Return the (X, Y) coordinate for the center point of the cell that contains the specified text.  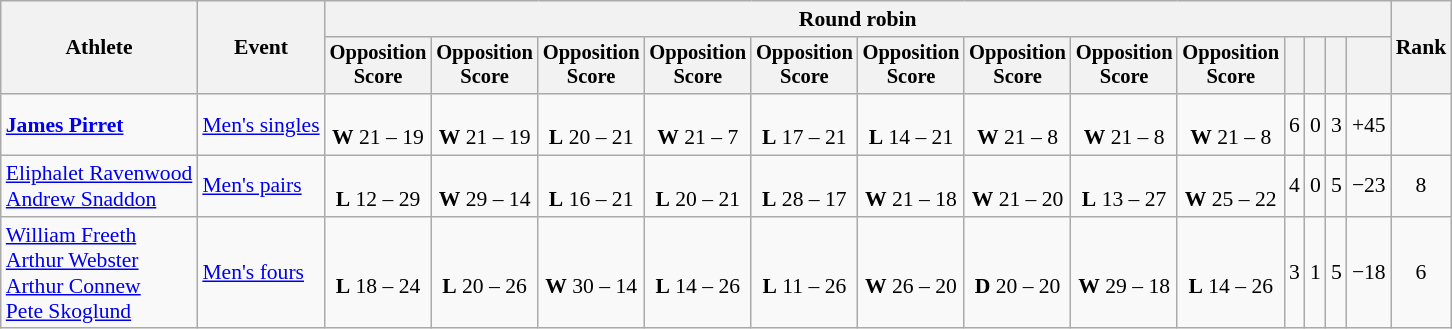
W 21 – 20 (1018, 186)
W 21 – 7 (698, 124)
Event (260, 48)
W 21 – 18 (912, 186)
8 (1422, 186)
L 13 – 27 (1124, 186)
W 26 – 20 (912, 273)
L 12 – 29 (378, 186)
−18 (1369, 273)
Men's pairs (260, 186)
William FreethArthur WebsterArthur ConnewPete Skoglund (100, 273)
L 20 – 26 (484, 273)
Athlete (100, 48)
Rank (1422, 48)
L 17 – 21 (804, 124)
D 20 – 20 (1018, 273)
W 25 – 22 (1230, 186)
1 (1316, 273)
−23 (1369, 186)
L 11 – 26 (804, 273)
4 (1294, 186)
Men's singles (260, 124)
Eliphalet RavenwoodAndrew Snaddon (100, 186)
W 29 – 14 (484, 186)
Men's fours (260, 273)
Round robin (858, 19)
L 28 – 17 (804, 186)
W 30 – 14 (592, 273)
L 14 – 21 (912, 124)
L 18 – 24 (378, 273)
L 16 – 21 (592, 186)
W 29 – 18 (1124, 273)
+45 (1369, 124)
James Pirret (100, 124)
